Identify which cell holds the provided text, then report its (x, y) central coordinate. 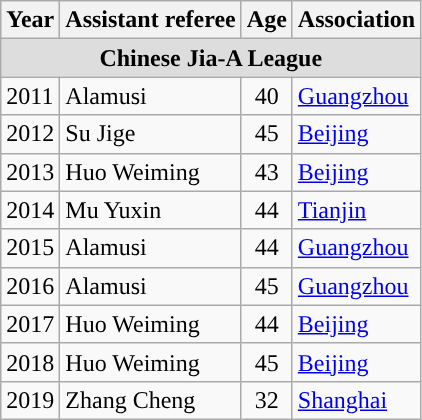
Mu Yuxin (150, 210)
43 (266, 172)
40 (266, 96)
2014 (30, 210)
Assistant referee (150, 20)
Age (266, 20)
2015 (30, 248)
Year (30, 20)
Shanghai (356, 400)
2011 (30, 96)
Association (356, 20)
2016 (30, 286)
2017 (30, 324)
2013 (30, 172)
32 (266, 400)
Chinese Jia-A League (211, 58)
Zhang Cheng (150, 400)
2012 (30, 134)
2019 (30, 400)
2018 (30, 362)
Tianjin (356, 210)
Su Jige (150, 134)
